Locate the cell with the specified text and output its (x, y) center coordinate. 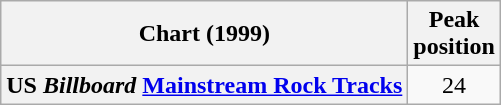
Peakposition (454, 34)
Chart (1999) (204, 34)
24 (454, 85)
US Billboard Mainstream Rock Tracks (204, 85)
